Detect which cell encompasses the target text, then output its (X, Y) center coordinate. 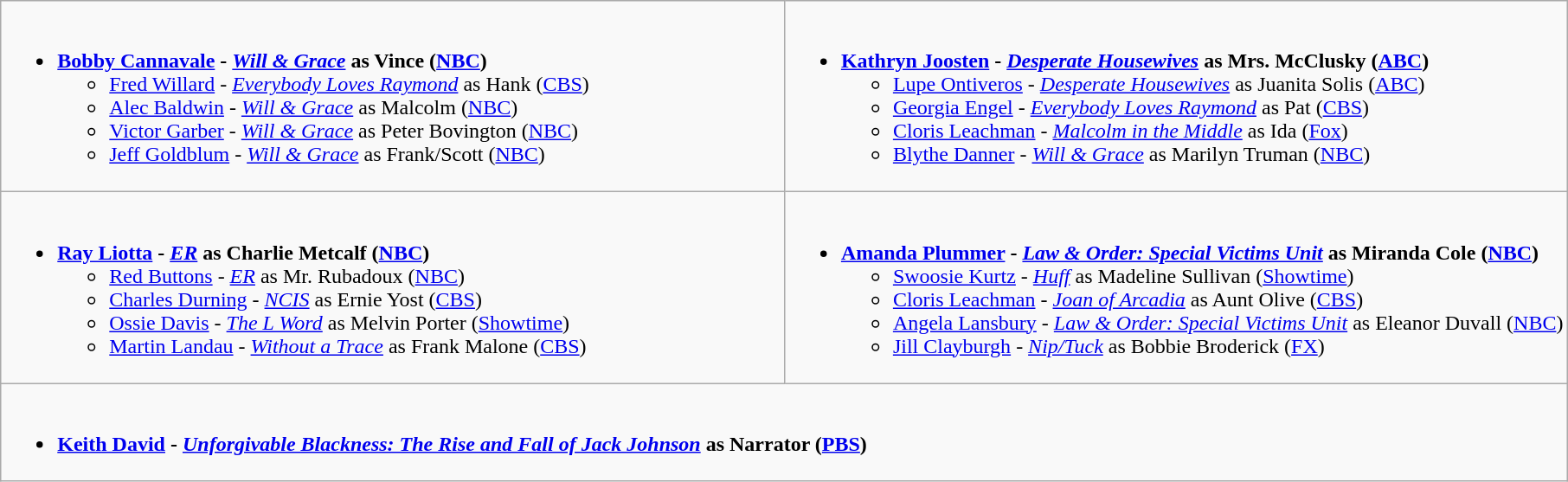
Keith David - Unforgivable Blackness: The Rise and Fall of Jack Johnson as Narrator (PBS) (784, 433)
